Extract the [x, y] coordinate from the center of the cell holding the provided text.  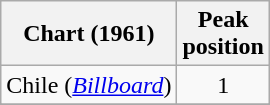
1 [223, 85]
Peakposition [223, 34]
Chart (1961) [89, 34]
Chile (Billboard) [89, 85]
